Detect which cell encompasses the target text, then output its [x, y] center coordinate. 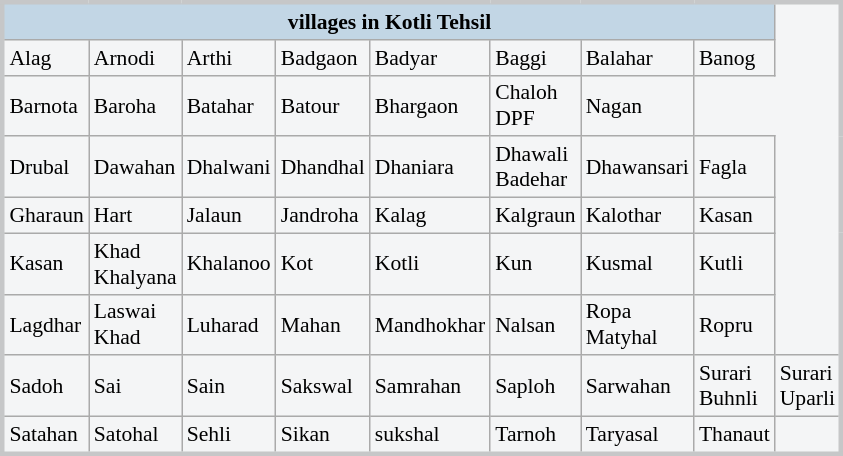
Bhargaon [430, 106]
Gharaun [46, 215]
Nalsan [535, 324]
Nagan [638, 106]
Sehli [229, 434]
Ropa Matyhal [638, 324]
Dhalwani [229, 166]
Dhawali Badehar [535, 166]
Hart [136, 215]
Dhandhal [323, 166]
Fagla [734, 166]
Dawahan [136, 166]
Baroha [136, 106]
Kalag [430, 215]
Kot [323, 264]
Satahan [46, 434]
Surari Buhnli [734, 386]
Arthi [229, 57]
Balahar [638, 57]
Surari Uparli [808, 386]
villages in Kotli Tehsil [389, 20]
Batahar [229, 106]
Mahan [323, 324]
Tarnoh [535, 434]
Kalothar [638, 215]
Baggi [535, 57]
Jandroha [323, 215]
Kun [535, 264]
Sikan [323, 434]
Taryasal [638, 434]
Drubal [46, 166]
Thanaut [734, 434]
Lagdhar [46, 324]
Kalgraun [535, 215]
Khalanoo [229, 264]
Alag [46, 57]
Dhaniara [430, 166]
Badgaon [323, 57]
Batour [323, 106]
Sain [229, 386]
Jalaun [229, 215]
Barnota [46, 106]
Luharad [229, 324]
Kutli [734, 264]
Dhawansari [638, 166]
Badyar [430, 57]
Satohal [136, 434]
Samrahan [430, 386]
Mandhokhar [430, 324]
Sarwahan [638, 386]
Sai [136, 386]
Sakswal [323, 386]
Banog [734, 57]
Kotli [430, 264]
Laswai Khad [136, 324]
Sadoh [46, 386]
Ropru [734, 324]
Arnodi [136, 57]
Khad Khalyana [136, 264]
sukshal [430, 434]
Chaloh DPF [535, 106]
Saploh [535, 386]
Kusmal [638, 264]
